Determine the (X, Y) coordinate at the center of the cell enclosing the given text.  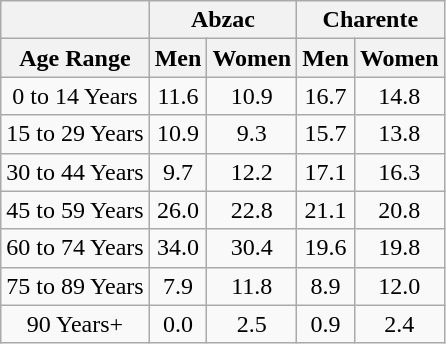
Abzac (222, 20)
9.3 (252, 134)
12.0 (399, 286)
11.8 (252, 286)
22.8 (252, 210)
19.6 (326, 248)
14.8 (399, 96)
0 to 14 Years (75, 96)
2.5 (252, 324)
16.3 (399, 172)
15.7 (326, 134)
15 to 29 Years (75, 134)
21.1 (326, 210)
0.0 (178, 324)
30 to 44 Years (75, 172)
9.7 (178, 172)
19.8 (399, 248)
75 to 89 Years (75, 286)
60 to 74 Years (75, 248)
12.2 (252, 172)
7.9 (178, 286)
90 Years+ (75, 324)
20.8 (399, 210)
13.8 (399, 134)
0.9 (326, 324)
26.0 (178, 210)
17.1 (326, 172)
34.0 (178, 248)
8.9 (326, 286)
Charente (370, 20)
Age Range (75, 58)
45 to 59 Years (75, 210)
11.6 (178, 96)
16.7 (326, 96)
2.4 (399, 324)
30.4 (252, 248)
